For the text-containing cell, return its midpoint in [x, y] coordinate format. 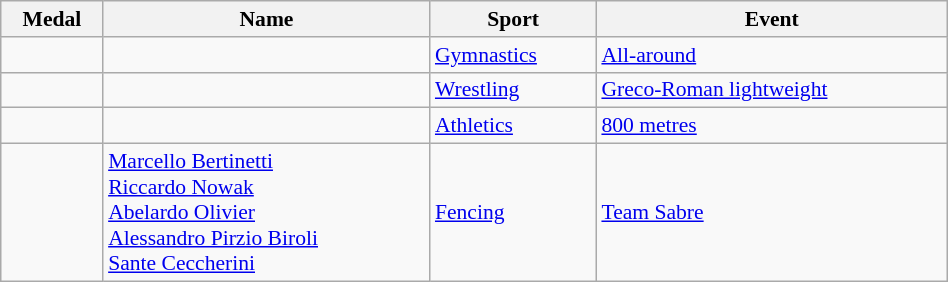
Gymnastics [513, 55]
Fencing [513, 213]
Event [772, 19]
Name [266, 19]
800 metres [772, 126]
Wrestling [513, 90]
All-around [772, 55]
Sport [513, 19]
Greco-Roman lightweight [772, 90]
Marcello BertinettiRiccardo NowakAbelardo OlivierAlessandro Pirzio BiroliSante Ceccherini [266, 213]
Team Sabre [772, 213]
Athletics [513, 126]
Medal [52, 19]
